Find where the given text appears and provide that cell's center as (x, y) coordinate. 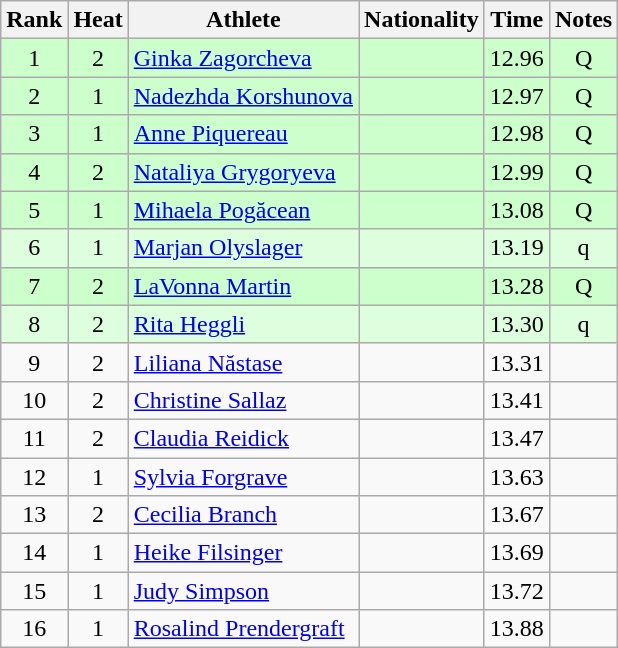
13.08 (516, 210)
Nadezhda Korshunova (243, 96)
13.47 (516, 438)
13.41 (516, 400)
Rosalind Prendergraft (243, 629)
Christine Sallaz (243, 400)
Cecilia Branch (243, 515)
Nataliya Grygoryeva (243, 172)
12.96 (516, 58)
13.67 (516, 515)
LaVonna Martin (243, 286)
8 (34, 324)
13.72 (516, 591)
Rank (34, 20)
Nationality (422, 20)
Heat (98, 20)
13 (34, 515)
Time (516, 20)
4 (34, 172)
14 (34, 553)
13.19 (516, 248)
Notes (583, 20)
15 (34, 591)
Claudia Reidick (243, 438)
11 (34, 438)
12 (34, 477)
12.99 (516, 172)
Marjan Olyslager (243, 248)
3 (34, 134)
5 (34, 210)
Mihaela Pogăcean (243, 210)
Rita Heggli (243, 324)
Athlete (243, 20)
9 (34, 362)
Judy Simpson (243, 591)
13.63 (516, 477)
13.88 (516, 629)
12.97 (516, 96)
Heike Filsinger (243, 553)
6 (34, 248)
7 (34, 286)
13.31 (516, 362)
12.98 (516, 134)
Sylvia Forgrave (243, 477)
10 (34, 400)
Anne Piquereau (243, 134)
Liliana Năstase (243, 362)
13.69 (516, 553)
16 (34, 629)
13.30 (516, 324)
13.28 (516, 286)
Ginka Zagorcheva (243, 58)
